Identify which cell holds the provided text, then report its (X, Y) central coordinate. 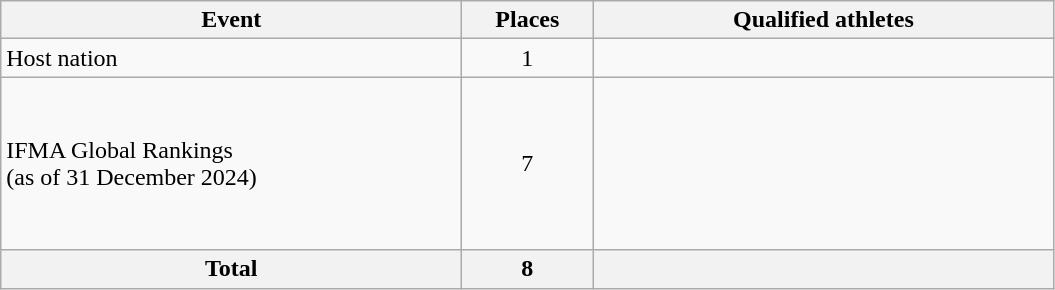
1 (528, 58)
Host nation (232, 58)
Places (528, 20)
8 (528, 269)
IFMA Global Rankings(as of 31 December 2024) (232, 164)
7 (528, 164)
Event (232, 20)
Qualified athletes (824, 20)
Total (232, 269)
